Capture the cell that displays the provided text and extract its (x, y) central coordinate. 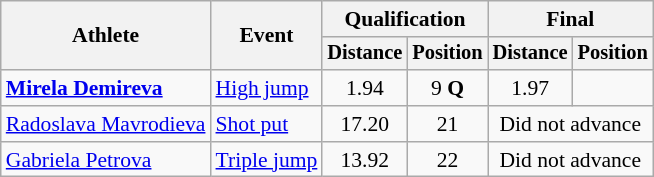
21 (447, 124)
Did not advance (570, 124)
Radoslava Mavrodieva (106, 124)
9 Q (447, 88)
17.20 (364, 124)
Shot put (266, 124)
Qualification (404, 19)
1.97 (530, 88)
Event (266, 36)
Final (570, 19)
High jump (266, 88)
Mirela Demireva (106, 88)
Athlete (106, 36)
1.94 (364, 88)
